Find where the given text appears and provide that cell's center as [X, Y] coordinate. 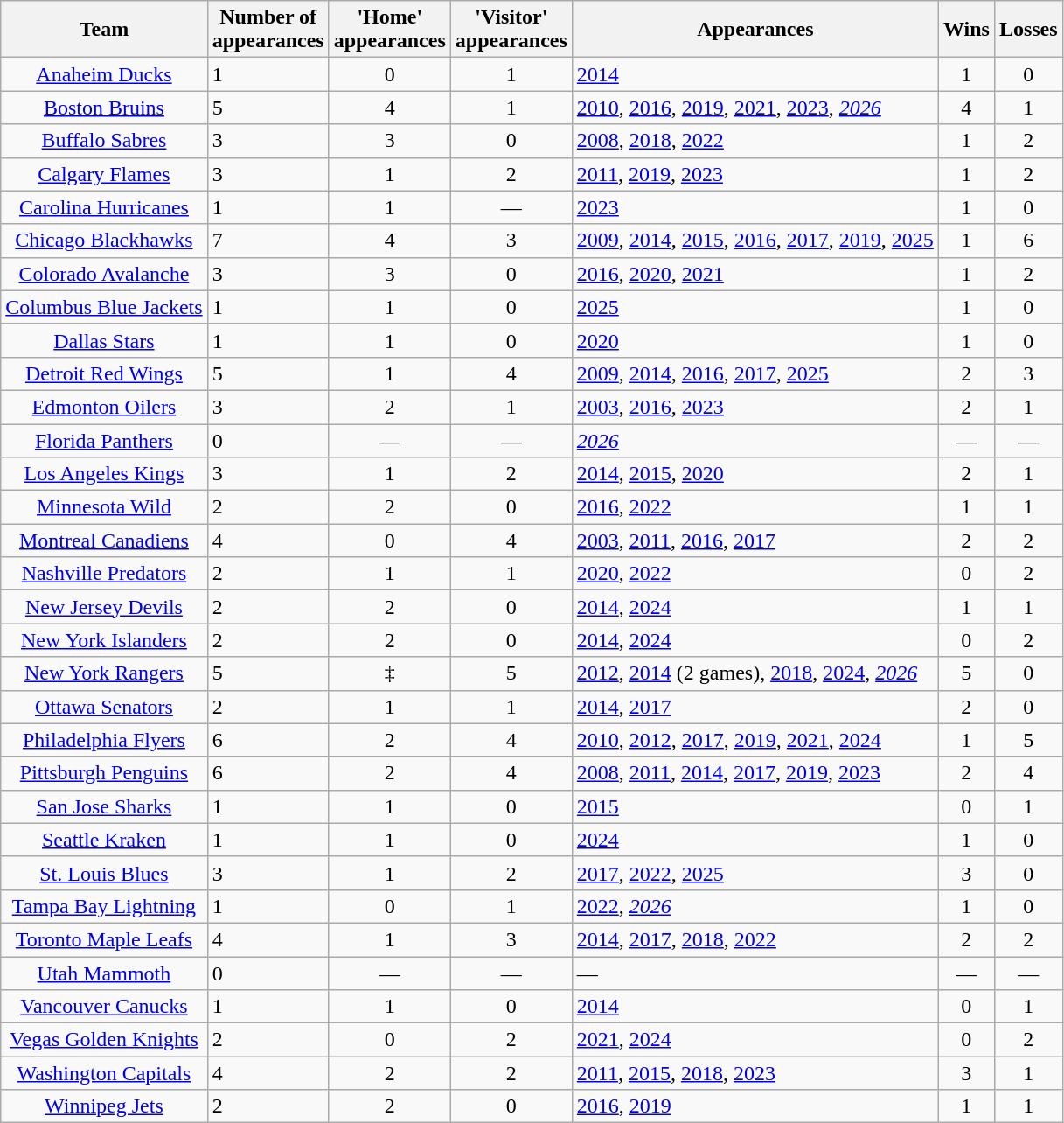
Philadelphia Flyers [104, 740]
2017, 2022, 2025 [755, 873]
2016, 2022 [755, 507]
New Jersey Devils [104, 607]
Florida Panthers [104, 440]
7 [268, 241]
Buffalo Sabres [104, 141]
Anaheim Ducks [104, 74]
'Home'appearances [390, 30]
2003, 2011, 2016, 2017 [755, 541]
2011, 2015, 2018, 2023 [755, 1073]
Ottawa Senators [104, 707]
2014, 2015, 2020 [755, 474]
Wins [966, 30]
Vegas Golden Knights [104, 1040]
Carolina Hurricanes [104, 207]
New York Islanders [104, 640]
2014, 2017, 2018, 2022 [755, 939]
2020, 2022 [755, 574]
Tampa Bay Lightning [104, 906]
Utah Mammoth [104, 973]
2024 [755, 840]
2008, 2018, 2022 [755, 141]
2021, 2024 [755, 1040]
2022, 2026 [755, 906]
Dallas Stars [104, 340]
Team [104, 30]
Winnipeg Jets [104, 1106]
2020 [755, 340]
Boston Bruins [104, 108]
Seattle Kraken [104, 840]
Minnesota Wild [104, 507]
Chicago Blackhawks [104, 241]
St. Louis Blues [104, 873]
Edmonton Oilers [104, 407]
2011, 2019, 2023 [755, 174]
'Visitor'appearances [511, 30]
Nashville Predators [104, 574]
Losses [1028, 30]
Calgary Flames [104, 174]
Vancouver Canucks [104, 1007]
2015 [755, 806]
2026 [755, 440]
New York Rangers [104, 673]
2009, 2014, 2016, 2017, 2025 [755, 373]
Pittsburgh Penguins [104, 773]
2023 [755, 207]
San Jose Sharks [104, 806]
Columbus Blue Jackets [104, 307]
Number ofappearances [268, 30]
‡ [390, 673]
2014, 2017 [755, 707]
2008, 2011, 2014, 2017, 2019, 2023 [755, 773]
2012, 2014 (2 games), 2018, 2024, 2026 [755, 673]
2010, 2012, 2017, 2019, 2021, 2024 [755, 740]
2025 [755, 307]
Detroit Red Wings [104, 373]
2009, 2014, 2015, 2016, 2017, 2019, 2025 [755, 241]
Montreal Canadiens [104, 541]
Washington Capitals [104, 1073]
Appearances [755, 30]
2016, 2019 [755, 1106]
2016, 2020, 2021 [755, 274]
Toronto Maple Leafs [104, 939]
2003, 2016, 2023 [755, 407]
Los Angeles Kings [104, 474]
Colorado Avalanche [104, 274]
2010, 2016, 2019, 2021, 2023, 2026 [755, 108]
